Return the [x, y] coordinate for the center point of the cell that contains the specified text.  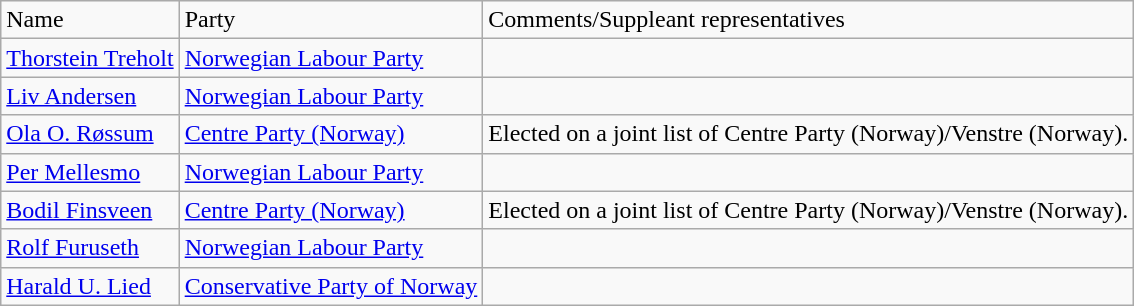
Harald U. Lied [90, 286]
Conservative Party of Norway [331, 286]
Per Mellesmo [90, 172]
Comments/Suppleant representatives [808, 20]
Rolf Furuseth [90, 248]
Bodil Finsveen [90, 210]
Thorstein Treholt [90, 58]
Liv Andersen [90, 96]
Name [90, 20]
Party [331, 20]
Ola O. Røssum [90, 134]
